Determine the [X, Y] coordinate at the center of the cell enclosing the given text.  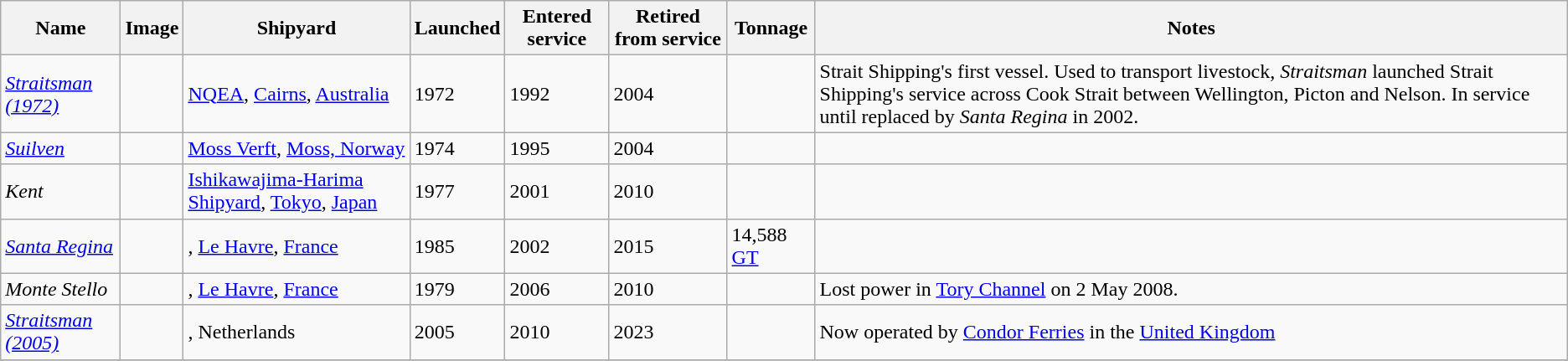
Now operated by Condor Ferries in the United Kingdom [1191, 332]
Kent [60, 191]
Straitsman (2005) [60, 332]
Moss Verft, Moss, Norway [297, 148]
Retired from service [668, 28]
Name [60, 28]
2001 [557, 191]
Launched [457, 28]
Shipyard [297, 28]
Suilven [60, 148]
Image [152, 28]
2002 [557, 246]
1985 [457, 246]
1995 [557, 148]
Santa Regina [60, 246]
2023 [668, 332]
2006 [557, 289]
1979 [457, 289]
Entered service [557, 28]
Tonnage [771, 28]
1972 [457, 94]
1974 [457, 148]
2015 [668, 246]
1992 [557, 94]
14,588 GT [771, 246]
Monte Stello [60, 289]
Notes [1191, 28]
2005 [457, 332]
Straitsman (1972) [60, 94]
Lost power in Tory Channel on 2 May 2008. [1191, 289]
Ishikawajima-Harima Shipyard, Tokyo, Japan [297, 191]
NQEA, Cairns, Australia [297, 94]
1977 [457, 191]
, Netherlands [297, 332]
